Output the (x, y) coordinate of the center of the cell containing the given text.  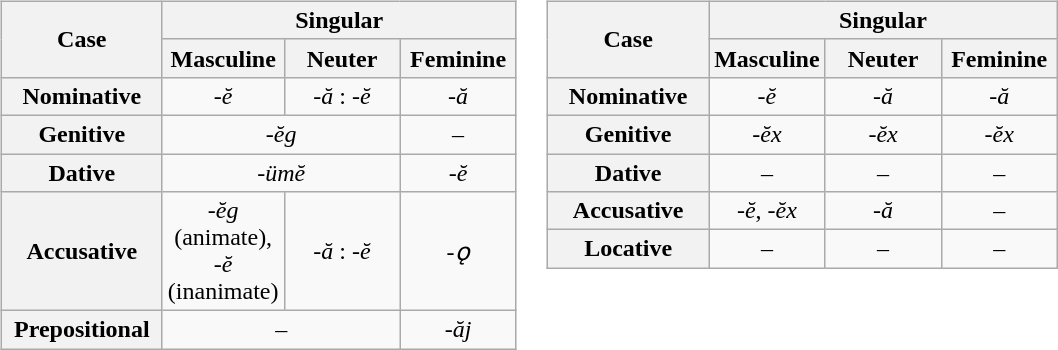
-ĕg (281, 134)
-ăj (458, 330)
Locative (628, 249)
-ǫ (458, 252)
-ĕg (animate), -ĕ (inanimate) (223, 252)
Prepositional (82, 330)
-ümĕ (281, 173)
-ĕ, -ĕх (767, 211)
